Identify which cell holds the provided text, then report its [X, Y] central coordinate. 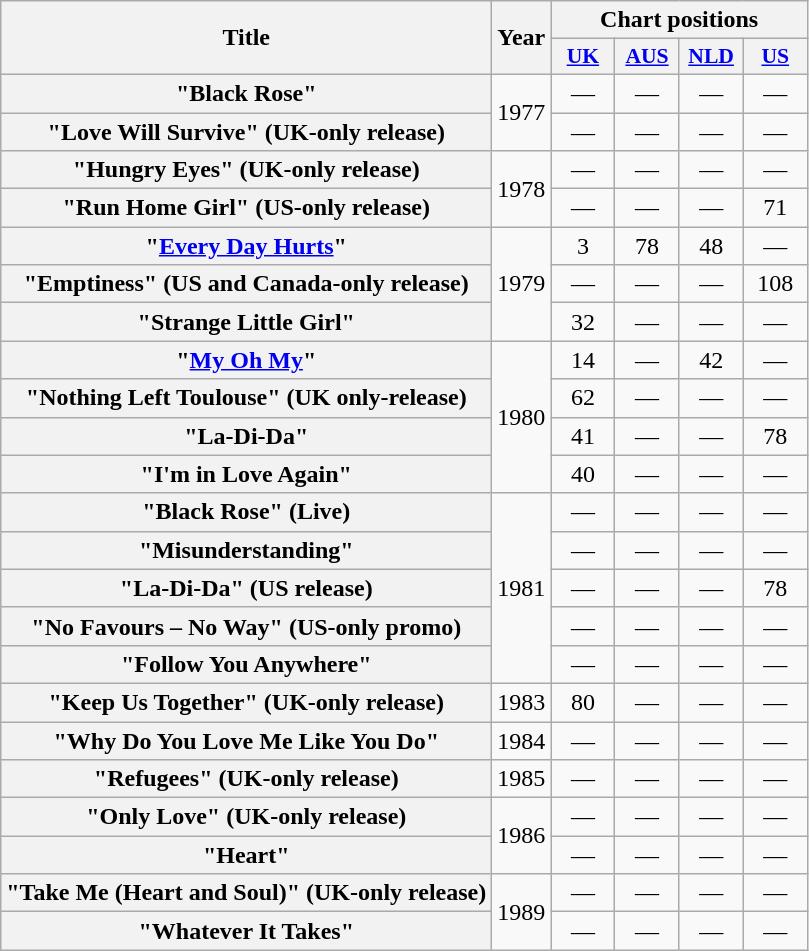
41 [583, 436]
US [775, 57]
"Black Rose" (Live) [246, 512]
"Hungry Eyes" (UK-only release) [246, 170]
32 [583, 322]
1979 [522, 284]
"La-Di-Da" [246, 436]
62 [583, 398]
1984 [522, 741]
"Refugees" (UK-only release) [246, 779]
"Whatever It Takes" [246, 931]
"Love Will Survive" (UK-only release) [246, 131]
AUS [647, 57]
"Misunderstanding" [246, 550]
"Strange Little Girl" [246, 322]
"My Oh My" [246, 360]
Year [522, 38]
1977 [522, 112]
"Only Love" (UK-only release) [246, 817]
1985 [522, 779]
42 [711, 360]
71 [775, 208]
80 [583, 702]
"Nothing Left Toulouse" (UK only-release) [246, 398]
48 [711, 246]
1989 [522, 912]
"Heart" [246, 855]
40 [583, 474]
3 [583, 246]
"Keep Us Together" (UK-only release) [246, 702]
1981 [522, 588]
1980 [522, 417]
Title [246, 38]
"I'm in Love Again" [246, 474]
"Why Do You Love Me Like You Do" [246, 741]
1986 [522, 836]
108 [775, 284]
"No Favours – No Way" (US-only promo) [246, 626]
"Follow You Anywhere" [246, 664]
1978 [522, 189]
1983 [522, 702]
14 [583, 360]
"Every Day Hurts" [246, 246]
"La-Di-Da" (US release) [246, 588]
Chart positions [679, 20]
NLD [711, 57]
"Run Home Girl" (US-only release) [246, 208]
"Emptiness" (US and Canada-only release) [246, 284]
"Take Me (Heart and Soul)" (UK-only release) [246, 893]
"Black Rose" [246, 93]
UK [583, 57]
